Detect which cell encompasses the target text, then output its [X, Y] center coordinate. 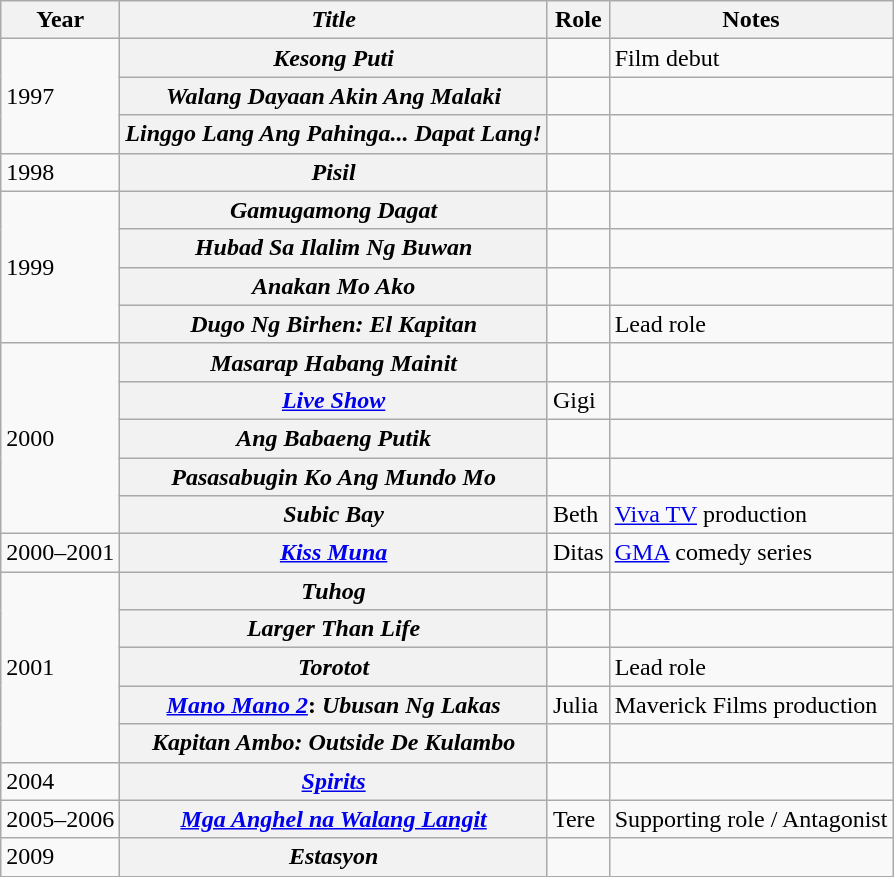
Ditas [578, 553]
Title [334, 20]
Estasyon [334, 857]
Anakan Mo Ako [334, 286]
Linggo Lang Ang Pahinga... Dapat Lang! [334, 134]
Maverick Films production [751, 705]
Year [60, 20]
2009 [60, 857]
2004 [60, 781]
Tuhog [334, 591]
Hubad Sa Ilalim Ng Buwan [334, 248]
Mano Mano 2: Ubusan Ng Lakas [334, 705]
Masarap Habang Mainit [334, 362]
Kiss Muna [334, 553]
2001 [60, 667]
Mga Anghel na Walang Langit [334, 819]
Beth [578, 515]
Film debut [751, 58]
Larger Than Life [334, 629]
Tere [578, 819]
Kesong Puti [334, 58]
Julia [578, 705]
Pasasabugin Ko Ang Mundo Mo [334, 477]
Supporting role / Antagonist [751, 819]
2000 [60, 438]
2000–2001 [60, 553]
1998 [60, 172]
GMA comedy series [751, 553]
Gamugamong Dagat [334, 210]
1999 [60, 267]
2005–2006 [60, 819]
Live Show [334, 400]
Pisil [334, 172]
Walang Dayaan Akin Ang Malaki [334, 96]
Viva TV production [751, 515]
Ang Babaeng Putik [334, 438]
Torotot [334, 667]
Gigi [578, 400]
1997 [60, 96]
Role [578, 20]
Kapitan Ambo: Outside De Kulambo [334, 743]
Notes [751, 20]
Subic Bay [334, 515]
Dugo Ng Birhen: El Kapitan [334, 324]
Spirits [334, 781]
